Scan for the cell matching the given text and deliver its [x, y] coordinate at center. 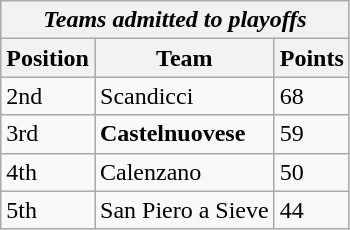
50 [312, 172]
San Piero a Sieve [184, 210]
Position [48, 58]
2nd [48, 96]
Points [312, 58]
3rd [48, 134]
59 [312, 134]
Scandicci [184, 96]
Team [184, 58]
4th [48, 172]
Castelnuovese [184, 134]
68 [312, 96]
Teams admitted to playoffs [176, 20]
Calenzano [184, 172]
5th [48, 210]
44 [312, 210]
